Provide the [x, y] coordinate of the cell's center where the given text is located.  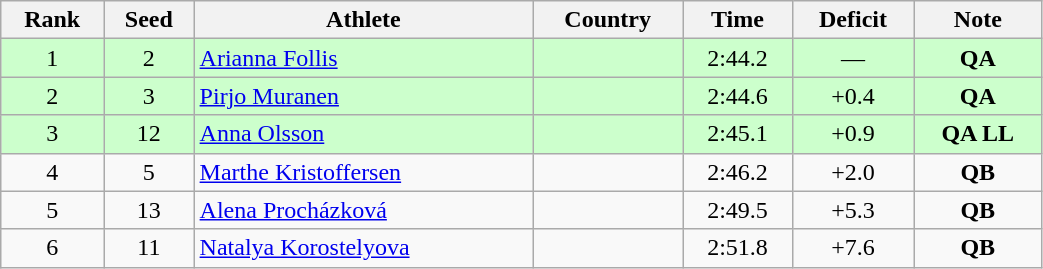
+0.4 [852, 96]
Note [978, 20]
+0.9 [852, 134]
1 [52, 58]
— [852, 58]
13 [150, 210]
2:51.8 [738, 248]
+7.6 [852, 248]
+5.3 [852, 210]
12 [150, 134]
QA LL [978, 134]
+2.0 [852, 172]
Time [738, 20]
2:46.2 [738, 172]
Anna Olsson [364, 134]
2:44.2 [738, 58]
Marthe Kristoffersen [364, 172]
4 [52, 172]
Pirjo Muranen [364, 96]
Deficit [852, 20]
Country [608, 20]
6 [52, 248]
Rank [52, 20]
11 [150, 248]
2:45.1 [738, 134]
Arianna Follis [364, 58]
2:44.6 [738, 96]
2:49.5 [738, 210]
Seed [150, 20]
Athlete [364, 20]
Natalya Korostelyova [364, 248]
Alena Procházková [364, 210]
